Provide the (X, Y) coordinate of the cell's center where the given text is located.  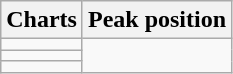
Charts (42, 20)
Peak position (156, 20)
